For the text-containing cell, return its midpoint in (X, Y) coordinate format. 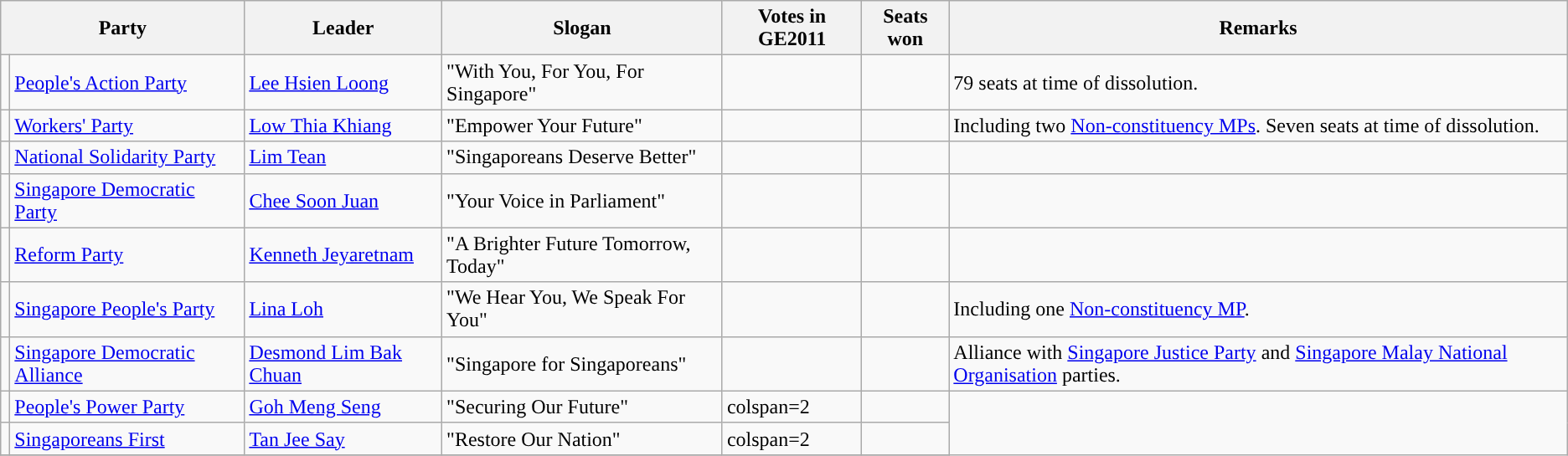
"Singapore for Singaporeans" (583, 363)
Workers' Party (127, 126)
People's Power Party (127, 407)
Singaporeans First (127, 438)
"Restore Our Nation" (583, 438)
Goh Meng Seng (343, 407)
Singapore People's Party (127, 310)
Low Thia Khiang (343, 126)
Slogan (583, 28)
Singapore Democratic Alliance (127, 363)
People's Action Party (127, 82)
Singapore Democratic Party (127, 201)
Desmond Lim Bak Chuan (343, 363)
"Securing Our Future" (583, 407)
Party (122, 28)
"Empower Your Future" (583, 126)
Remarks (1258, 28)
"Your Voice in Parliament" (583, 201)
"With You, For You, For Singapore" (583, 82)
"A Brighter Future Tomorrow, Today" (583, 254)
Leader (343, 28)
Including two Non-constituency MPs. Seven seats at time of dissolution. (1258, 126)
Lim Tean (343, 157)
Chee Soon Juan (343, 201)
Votes in GE2011 (792, 28)
79 seats at time of dissolution. (1258, 82)
Alliance with Singapore Justice Party and Singapore Malay National Organisation parties. (1258, 363)
Lee Hsien Loong (343, 82)
Reform Party (127, 254)
"We Hear You, We Speak For You" (583, 310)
Lina Loh (343, 310)
"Singaporeans Deserve Better" (583, 157)
Including one Non-constituency MP. (1258, 310)
Seats won (905, 28)
Tan Jee Say (343, 438)
National Solidarity Party (127, 157)
Kenneth Jeyaretnam (343, 254)
